Search for the cell housing the specified text and yield its (X, Y) center coordinate. 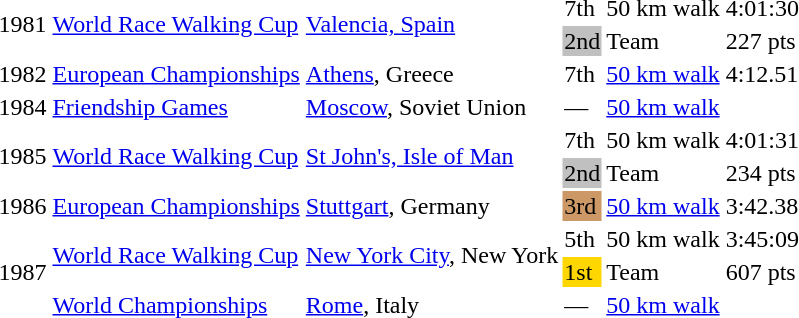
New York City, New York (432, 256)
3rd (582, 206)
St John's, Isle of Man (432, 156)
Stuttgart, Germany (432, 206)
5th (582, 239)
Athens, Greece (432, 74)
Friendship Games (176, 107)
Moscow, Soviet Union (432, 107)
— (582, 107)
1st (582, 272)
